For the text-containing cell, return its midpoint in [x, y] coordinate format. 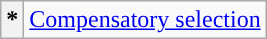
* [12, 20]
Compensatory selection [145, 20]
